Provide the [X, Y] coordinate of the cell's center where the given text is located.  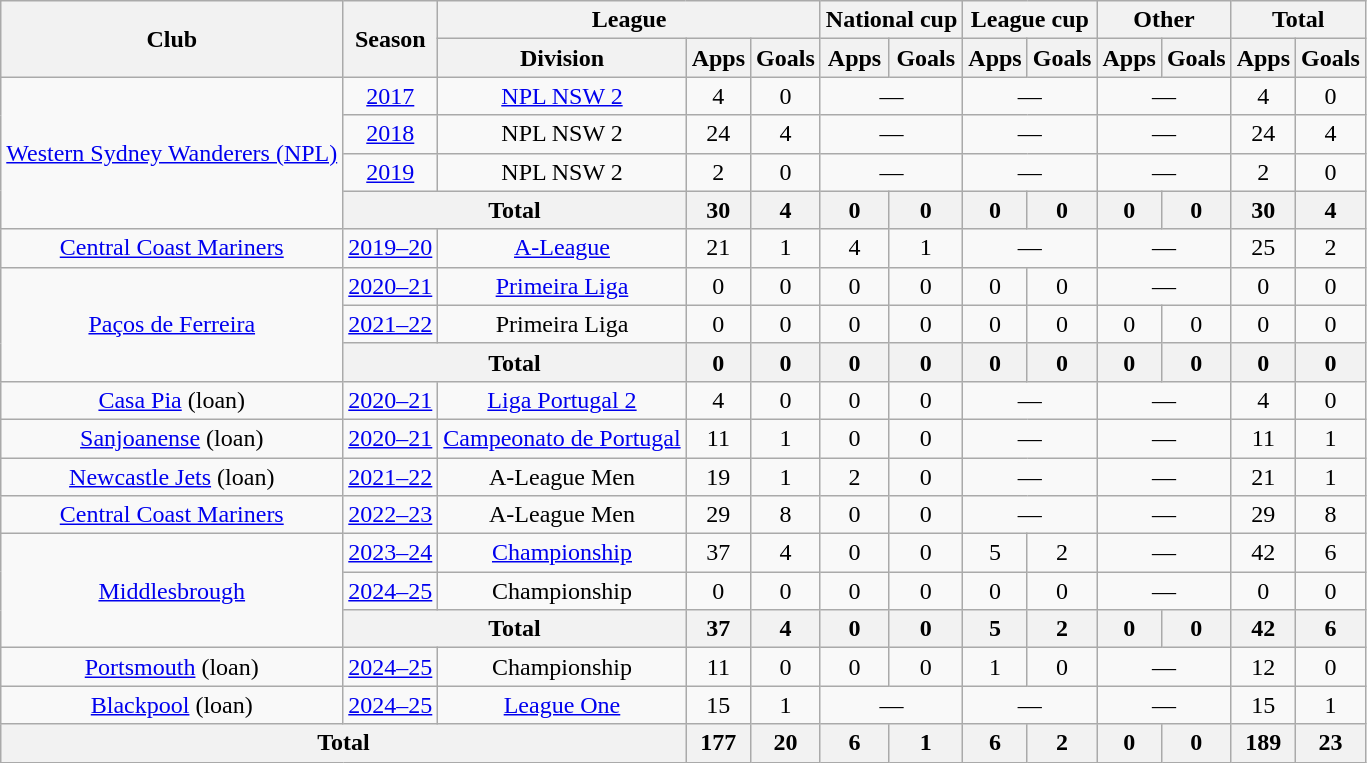
20 [786, 743]
2019–20 [390, 248]
25 [1263, 248]
National cup [891, 20]
177 [718, 743]
Western Sydney Wanderers (NPL) [172, 153]
Newcastle Jets (loan) [172, 477]
Division [562, 58]
Club [172, 39]
Portsmouth (loan) [172, 667]
Campeonato de Portugal [562, 438]
189 [1263, 743]
Middlesbrough [172, 591]
A-League [562, 248]
2022–23 [390, 515]
League cup [1030, 20]
2023–24 [390, 553]
2018 [390, 134]
Blackpool (loan) [172, 705]
Casa Pia (loan) [172, 400]
Season [390, 39]
Other [1164, 20]
19 [718, 477]
23 [1331, 743]
Liga Portugal 2 [562, 400]
League [630, 20]
2017 [390, 96]
2019 [390, 172]
Paços de Ferreira [172, 324]
League One [562, 705]
12 [1263, 667]
Sanjoanense (loan) [172, 438]
